Output the [x, y] coordinate of the center of the cell containing the given text.  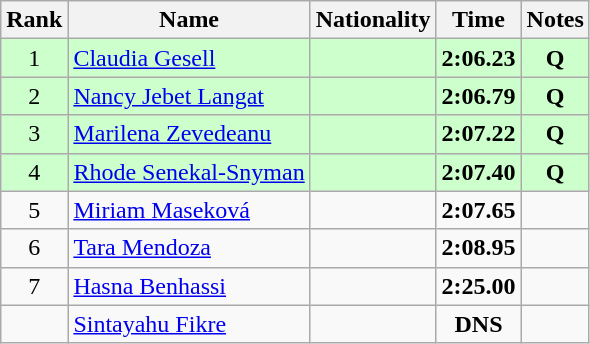
2:06.79 [478, 96]
2:07.22 [478, 134]
Miriam Maseková [189, 210]
Sintayahu Fikre [189, 324]
2:07.40 [478, 172]
Name [189, 20]
2:25.00 [478, 286]
Nancy Jebet Langat [189, 96]
DNS [478, 324]
Claudia Gesell [189, 58]
Hasna Benhassi [189, 286]
Tara Mendoza [189, 248]
1 [34, 58]
Notes [555, 20]
Rhode Senekal-Snyman [189, 172]
Marilena Zevedeanu [189, 134]
2:08.95 [478, 248]
7 [34, 286]
Nationality [373, 20]
2:06.23 [478, 58]
6 [34, 248]
2:07.65 [478, 210]
5 [34, 210]
2 [34, 96]
Time [478, 20]
3 [34, 134]
Rank [34, 20]
4 [34, 172]
